Identify which cell holds the provided text, then report its [x, y] central coordinate. 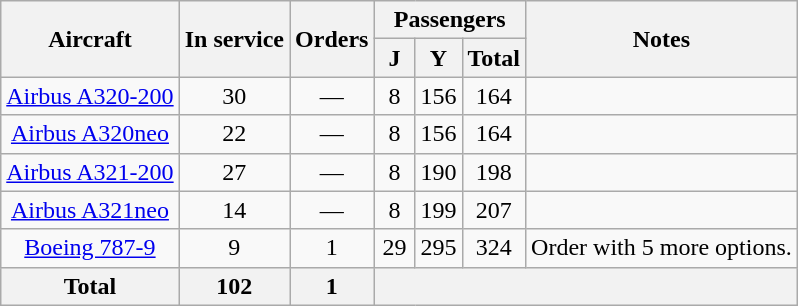
27 [234, 172]
Y [438, 58]
Passengers [450, 20]
14 [234, 210]
9 [234, 248]
In service [234, 39]
Orders [332, 39]
190 [438, 172]
198 [494, 172]
324 [494, 248]
Notes [662, 39]
29 [394, 248]
Airbus A321neo [90, 210]
102 [234, 286]
Order with 5 more options. [662, 248]
Aircraft [90, 39]
Airbus A320neo [90, 134]
295 [438, 248]
J [394, 58]
207 [494, 210]
Airbus A321-200 [90, 172]
22 [234, 134]
Boeing 787-9 [90, 248]
199 [438, 210]
30 [234, 96]
Airbus A320-200 [90, 96]
